Search for the cell housing the specified text and yield its [X, Y] center coordinate. 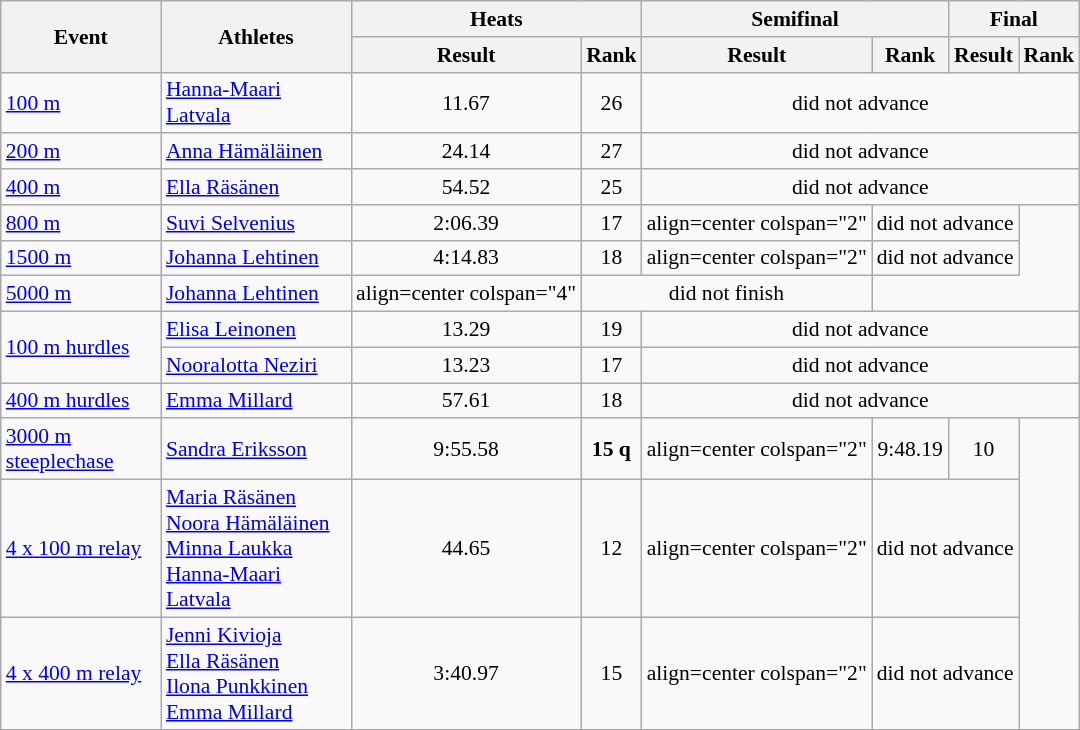
Event [81, 36]
11.67 [466, 102]
25 [612, 187]
27 [612, 152]
24.14 [466, 152]
13.23 [466, 365]
3:40.97 [466, 673]
4:14.83 [466, 258]
Semifinal [796, 19]
Elisa Leinonen [256, 330]
5000 m [81, 294]
57.61 [466, 401]
Jenni KiviojaElla RäsänenIlona PunkkinenEmma Millard [256, 673]
44.65 [466, 549]
Athletes [256, 36]
Suvi Selvenius [256, 223]
Nooralotta Neziri [256, 365]
Anna Hämäläinen [256, 152]
100 m [81, 102]
Heats [496, 19]
400 m hurdles [81, 401]
15 [612, 673]
10 [983, 450]
800 m [81, 223]
Final [1014, 19]
26 [612, 102]
Hanna-Maari Latvala [256, 102]
54.52 [466, 187]
4 x 100 m relay [81, 549]
align=center colspan="4" [466, 294]
9:48.19 [910, 450]
4 x 400 m relay [81, 673]
Maria RäsänenNoora HämäläinenMinna LaukkaHanna-Maari Latvala [256, 549]
19 [612, 330]
13.29 [466, 330]
2:06.39 [466, 223]
9:55.58 [466, 450]
15 q [612, 450]
100 m hurdles [81, 348]
Sandra Eriksson [256, 450]
12 [612, 549]
3000 m steeplechase [81, 450]
400 m [81, 187]
1500 m [81, 258]
did not finish [726, 294]
Ella Räsänen [256, 187]
Emma Millard [256, 401]
200 m [81, 152]
